Search for the cell housing the specified text and yield its [X, Y] center coordinate. 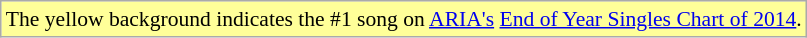
The yellow background indicates the #1 song on ARIA's End of Year Singles Chart of 2014. [404, 19]
